Find where the given text appears and provide that cell's center as (X, Y) coordinate. 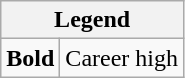
Legend (92, 20)
Bold (30, 58)
Career high (122, 58)
